Locate the cell with the specified text and output its (X, Y) center coordinate. 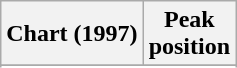
Chart (1997) (72, 34)
Peakposition (189, 34)
